From the cell containing the given text, extract its center point as (X, Y) coordinate. 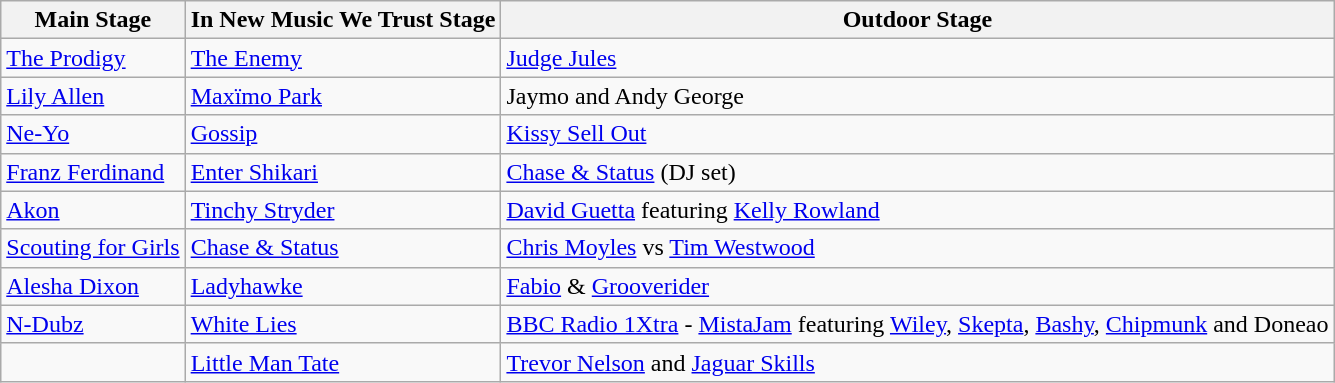
The Prodigy (93, 58)
Scouting for Girls (93, 248)
Maxïmo Park (343, 96)
Ne-Yo (93, 134)
Chris Moyles vs Tim Westwood (918, 248)
In New Music We Trust Stage (343, 20)
Franz Ferdinand (93, 172)
Gossip (343, 134)
Tinchy Stryder (343, 210)
Outdoor Stage (918, 20)
N-Dubz (93, 324)
Kissy Sell Out (918, 134)
Ladyhawke (343, 286)
Chase & Status (DJ set) (918, 172)
Fabio & Grooverider (918, 286)
Akon (93, 210)
David Guetta featuring Kelly Rowland (918, 210)
Chase & Status (343, 248)
Alesha Dixon (93, 286)
Jaymo and Andy George (918, 96)
The Enemy (343, 58)
White Lies (343, 324)
Trevor Nelson and Jaguar Skills (918, 362)
Little Man Tate (343, 362)
Lily Allen (93, 96)
BBC Radio 1Xtra - MistaJam featuring Wiley, Skepta, Bashy, Chipmunk and Doneao (918, 324)
Judge Jules (918, 58)
Main Stage (93, 20)
Enter Shikari (343, 172)
